Locate the cell with the specified text and output its [x, y] center coordinate. 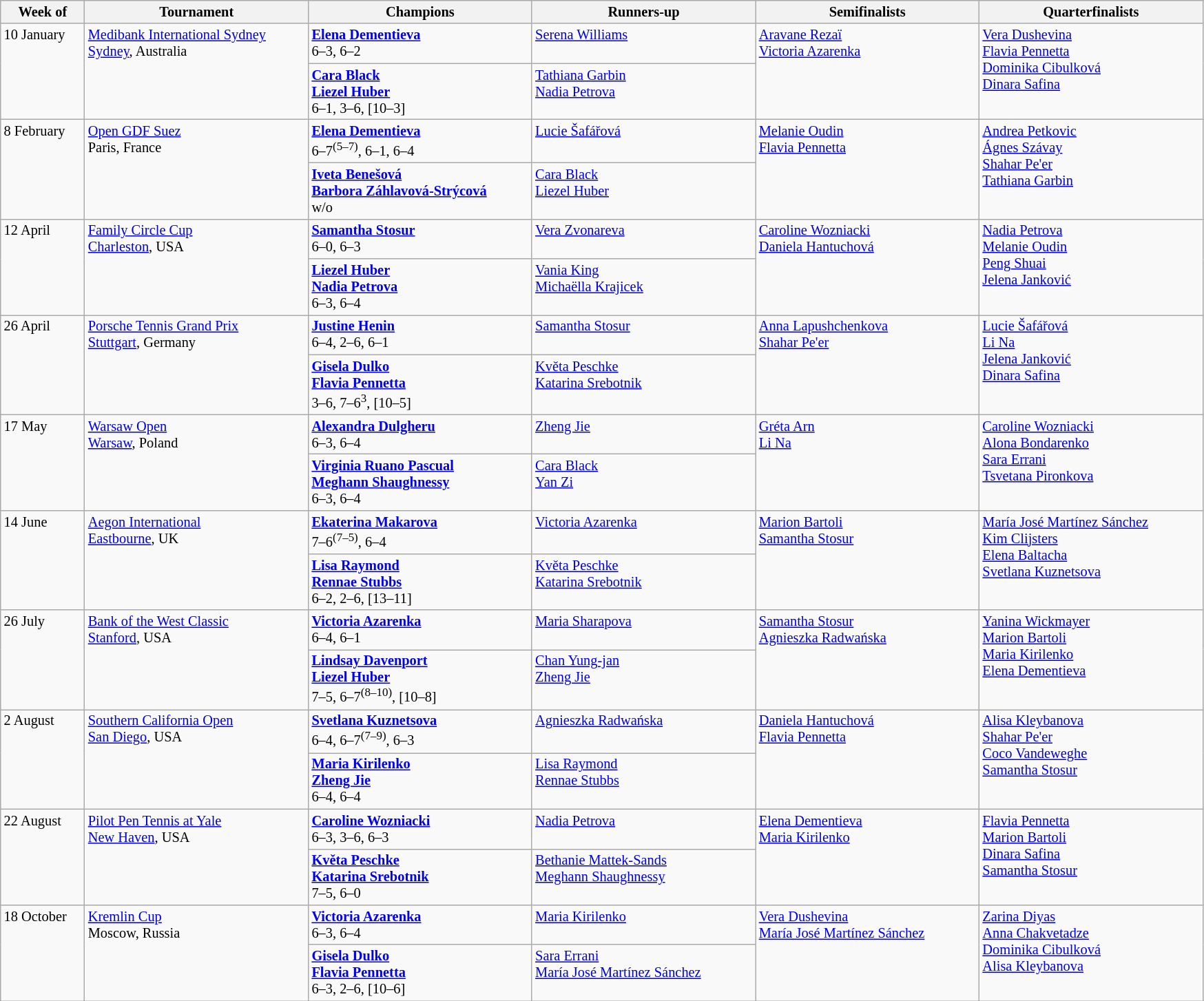
Family Circle Cup Charleston, USA [197, 267]
Nadia Petrova Melanie Oudin Peng Shuai Jelena Janković [1091, 267]
Vera Dushevina María José Martínez Sánchez [868, 953]
Victoria Azarenka6–3, 6–4 [420, 925]
Victoria Azarenka 6–4, 6–1 [420, 630]
Samantha Stosur Agnieszka Radwańska [868, 660]
Sara Errani María José Martínez Sánchez [643, 973]
Maria Kirilenko [643, 925]
María José Martínez Sánchez Kim Clijsters Elena Baltacha Svetlana Kuznetsova [1091, 560]
Pilot Pen Tennis at Yale New Haven, USA [197, 856]
Maria Sharapova [643, 630]
Virginia Ruano Pascual Meghann Shaughnessy 6–3, 6–4 [420, 483]
Bethanie Mattek-Sands Meghann Shaughnessy [643, 877]
Kremlin Cup Moscow, Russia [197, 953]
Anna Lapushchenkova Shahar Pe'er [868, 365]
Marion Bartoli Samantha Stosur [868, 560]
Gisela Dulko Flavia Pennetta6–3, 2–6, [10–6] [420, 973]
Lindsay Davenport Liezel Huber7–5, 6–7(8–10), [10–8] [420, 679]
Cara Black Liezel Huber [643, 191]
Runners-up [643, 12]
10 January [43, 72]
Cara Black Liezel Huber 6–1, 3–6, [10–3] [420, 92]
Vera Dushevina Flavia Pennetta Dominika Cibulková Dinara Safina [1091, 72]
Lucie Šafářová [643, 140]
Aegon InternationalEastbourne, UK [197, 560]
Alexandra Dulgheru 6–3, 6–4 [420, 434]
Lisa Raymond Rennae Stubbs [643, 781]
Tathiana Garbin Nadia Petrova [643, 92]
Caroline Wozniacki6–3, 3–6, 6–3 [420, 829]
Iveta Benešová Barbora Záhlavová-Strýcováw/o [420, 191]
Porsche Tennis Grand Prix Stuttgart, Germany [197, 365]
Ekaterina Makarova 7–6(7–5), 6–4 [420, 531]
Lucie Šafářová Li Na Jelena Janković Dinara Safina [1091, 365]
Warsaw Open Warsaw, Poland [197, 463]
Nadia Petrova [643, 829]
Champions [420, 12]
26 April [43, 365]
Samantha Stosur 6–0, 6–3 [420, 239]
Open GDF Suez Paris, France [197, 169]
Melanie Oudin Flavia Pennetta [868, 169]
Daniela Hantuchová Flavia Pennetta [868, 759]
Cara Black Yan Zi [643, 483]
Southern California Open San Diego, USA [197, 759]
14 June [43, 560]
Agnieszka Radwańska [643, 731]
Chan Yung-jan Zheng Jie [643, 679]
2 August [43, 759]
Victoria Azarenka [643, 531]
Semifinalists [868, 12]
Květa Peschke Katarina Srebotnik 7–5, 6–0 [420, 877]
Aravane Rezaï Victoria Azarenka [868, 72]
Zheng Jie [643, 434]
8 February [43, 169]
22 August [43, 856]
Elena Dementieva 6–3, 6–2 [420, 43]
17 May [43, 463]
Elena Dementieva 6–7(5–7), 6–1, 6–4 [420, 140]
Elena Dementieva Maria Kirilenko [868, 856]
12 April [43, 267]
Caroline Wozniacki Daniela Hantuchová [868, 267]
Alisa Kleybanova Shahar Pe'er Coco Vandeweghe Samantha Stosur [1091, 759]
Caroline Wozniacki Alona Bondarenko Sara Errani Tsvetana Pironkova [1091, 463]
Medibank International Sydney Sydney, Australia [197, 72]
Tournament [197, 12]
Flavia Pennetta Marion Bartoli Dinara Safina Samantha Stosur [1091, 856]
Andrea Petkovic Ágnes Szávay Shahar Pe'er Tathiana Garbin [1091, 169]
18 October [43, 953]
Samantha Stosur [643, 335]
Justine Henin 6–4, 2–6, 6–1 [420, 335]
Yanina Wickmayer Marion Bartoli Maria Kirilenko Elena Dementieva [1091, 660]
Lisa Raymond Rennae Stubbs 6–2, 2–6, [13–11] [420, 582]
26 July [43, 660]
Quarterfinalists [1091, 12]
Week of [43, 12]
Bank of the West Classic Stanford, USA [197, 660]
Zarina Diyas Anna Chakvetadze Dominika Cibulková Alisa Kleybanova [1091, 953]
Vera Zvonareva [643, 239]
Liezel Huber Nadia Petrova 6–3, 6–4 [420, 287]
Gréta Arn Li Na [868, 463]
Vania King Michaëlla Krajicek [643, 287]
Svetlana Kuznetsova 6–4, 6–7(7–9), 6–3 [420, 731]
Serena Williams [643, 43]
Gisela Dulko Flavia Pennetta 3–6, 7–63, [10–5] [420, 384]
Maria Kirilenko Zheng Jie 6–4, 6–4 [420, 781]
